Return [x, y] of the center of cell containing provided text 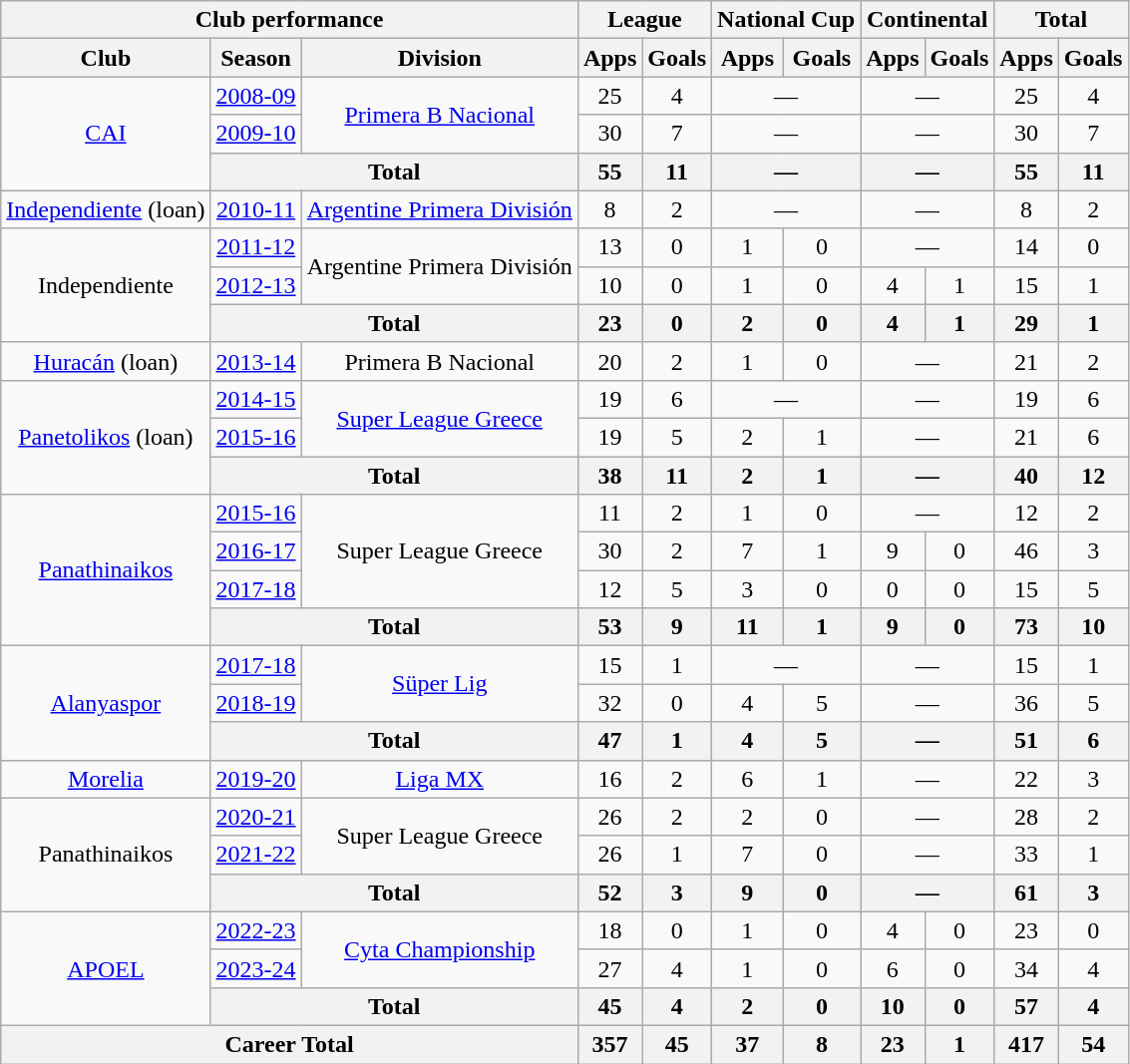
2022-23 [255, 930]
Panetolikos (loan) [106, 437]
2020-21 [255, 817]
33 [1026, 855]
Cyta Championship [439, 949]
53 [609, 627]
38 [609, 476]
40 [1026, 476]
13 [609, 247]
46 [1026, 551]
18 [609, 930]
20 [609, 361]
16 [609, 779]
2011-12 [255, 247]
2013-14 [255, 361]
37 [748, 1044]
League [644, 20]
29 [1026, 323]
Huracán (loan) [106, 361]
2016-17 [255, 551]
APOEL [106, 968]
Süper Lig [439, 684]
CAI [106, 134]
2014-15 [255, 399]
Continental [928, 20]
Club performance [289, 20]
Liga MX [439, 779]
417 [1026, 1044]
2009-10 [255, 134]
National Cup [786, 20]
Division [439, 58]
61 [1026, 892]
2019-20 [255, 779]
73 [1026, 627]
27 [609, 968]
34 [1026, 968]
54 [1093, 1044]
14 [1026, 247]
2018-19 [255, 703]
57 [1026, 1006]
Club [106, 58]
Independiente (loan) [106, 209]
Alanyaspor [106, 703]
Season [255, 58]
52 [609, 892]
Morelia [106, 779]
36 [1026, 703]
2021-22 [255, 855]
22 [1026, 779]
32 [609, 703]
28 [1026, 817]
357 [609, 1044]
Independiente [106, 285]
2023-24 [255, 968]
2008-09 [255, 96]
47 [609, 741]
2012-13 [255, 285]
2010-11 [255, 209]
Career Total [289, 1044]
51 [1026, 741]
